Detect which cell encompasses the target text, then output its (x, y) center coordinate. 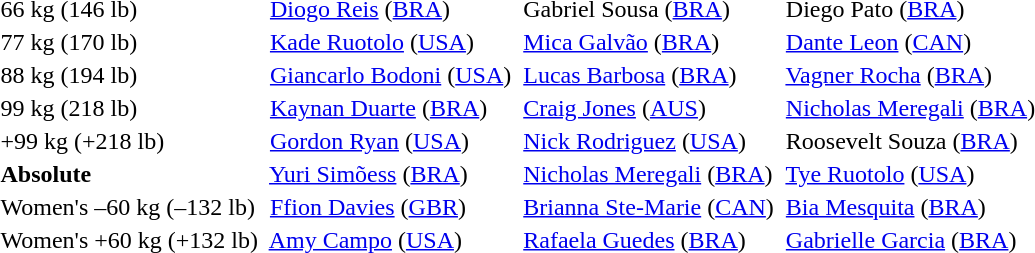
Gordon Ryan (USA) (387, 141)
Lucas Barbosa (BRA) (646, 75)
Yuri Simõess (BRA) (387, 174)
Giancarlo Bodoni (USA) (387, 75)
Nick Rodriguez (USA) (646, 141)
Kaynan Duarte (BRA) (387, 108)
Nicholas Meregali (BRA) (646, 174)
Kade Ruotolo (USA) (387, 42)
Craig Jones (AUS) (646, 108)
Brianna Ste-Marie (CAN) (646, 207)
Mica Galvão (BRA) (646, 42)
Ffion Davies (GBR) (387, 207)
